Pinpoint the cell where the given text exists, returning its [X, Y] midpoint coordinate. 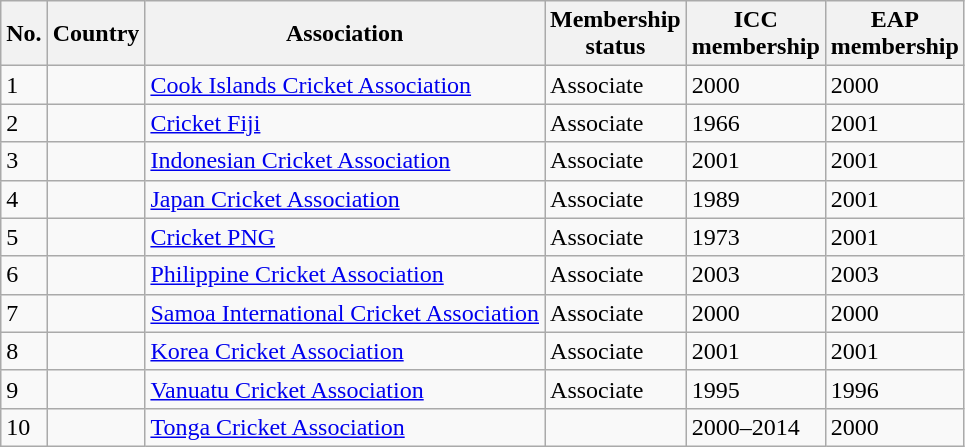
Cricket PNG [345, 237]
1989 [756, 199]
Indonesian Cricket Association [345, 161]
No. [24, 34]
Country [96, 34]
2 [24, 123]
1973 [756, 237]
1995 [756, 389]
4 [24, 199]
Association [345, 34]
Tonga Cricket Association [345, 427]
Philippine Cricket Association [345, 275]
Samoa International Cricket Association [345, 313]
7 [24, 313]
Cricket Fiji [345, 123]
8 [24, 351]
ICCmembership [756, 34]
10 [24, 427]
6 [24, 275]
Membershipstatus [616, 34]
Cook Islands Cricket Association [345, 85]
2000–2014 [756, 427]
Korea Cricket Association [345, 351]
Japan Cricket Association [345, 199]
5 [24, 237]
1966 [756, 123]
3 [24, 161]
1996 [894, 389]
9 [24, 389]
1 [24, 85]
Vanuatu Cricket Association [345, 389]
EAPmembership [894, 34]
